Detect which cell encompasses the target text, then output its (x, y) center coordinate. 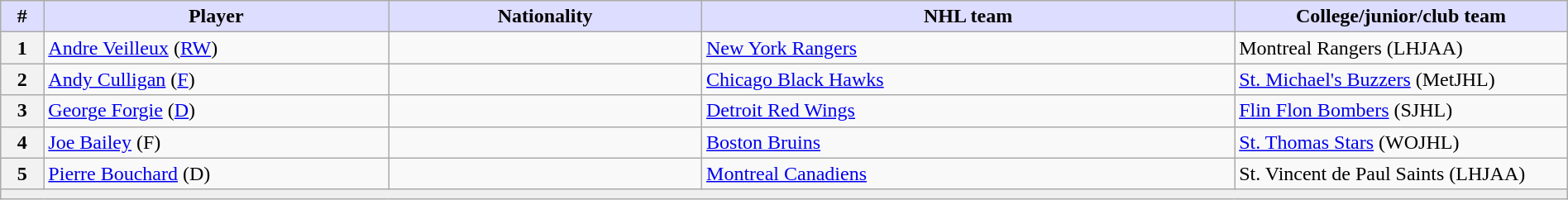
St. Vincent de Paul Saints (LHJAA) (1401, 174)
New York Rangers (968, 48)
Andre Veilleux (RW) (217, 48)
St. Michael's Buzzers (MetJHL) (1401, 79)
George Forgie (D) (217, 111)
Nationality (546, 17)
2 (22, 79)
Flin Flon Bombers (SJHL) (1401, 111)
# (22, 17)
Montreal Rangers (LHJAA) (1401, 48)
Chicago Black Hawks (968, 79)
Detroit Red Wings (968, 111)
4 (22, 142)
Pierre Bouchard (D) (217, 174)
NHL team (968, 17)
1 (22, 48)
Andy Culligan (F) (217, 79)
5 (22, 174)
Joe Bailey (F) (217, 142)
Montreal Canadiens (968, 174)
St. Thomas Stars (WOJHL) (1401, 142)
College/junior/club team (1401, 17)
3 (22, 111)
Player (217, 17)
Boston Bruins (968, 142)
